Determine the (X, Y) coordinate at the center of the cell enclosing the given text.  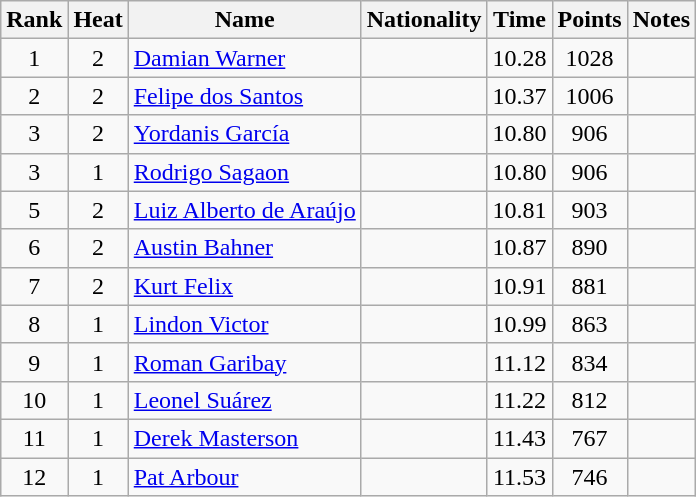
Lindon Victor (244, 324)
10.28 (520, 58)
881 (590, 286)
8 (34, 324)
Felipe dos Santos (244, 96)
Nationality (424, 20)
Kurt Felix (244, 286)
1028 (590, 58)
Yordanis García (244, 134)
Luiz Alberto de Araújo (244, 210)
Notes (661, 20)
9 (34, 362)
834 (590, 362)
Derek Masterson (244, 438)
10 (34, 400)
11 (34, 438)
10.37 (520, 96)
5 (34, 210)
6 (34, 248)
11.53 (520, 477)
Roman Garibay (244, 362)
11.12 (520, 362)
1006 (590, 96)
10.81 (520, 210)
903 (590, 210)
12 (34, 477)
767 (590, 438)
863 (590, 324)
Rodrigo Sagaon (244, 172)
10.99 (520, 324)
746 (590, 477)
Damian Warner (244, 58)
10.87 (520, 248)
7 (34, 286)
10.91 (520, 286)
Points (590, 20)
Time (520, 20)
Leonel Suárez (244, 400)
Rank (34, 20)
812 (590, 400)
Pat Arbour (244, 477)
11.22 (520, 400)
Name (244, 20)
11.43 (520, 438)
Heat (98, 20)
890 (590, 248)
Austin Bahner (244, 248)
